Determine the [x, y] coordinate at the center of the cell enclosing the given text.  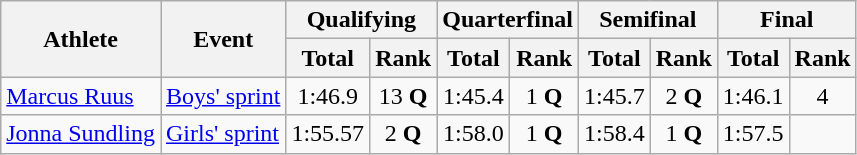
Girls' sprint [222, 134]
1:45.4 [474, 96]
1:55.57 [328, 134]
1:57.5 [753, 134]
1:46.9 [328, 96]
Athlete [81, 39]
13 Q [404, 96]
Qualifying [362, 20]
1:58.0 [474, 134]
1:58.4 [614, 134]
Semifinal [648, 20]
1:46.1 [753, 96]
1:45.7 [614, 96]
Marcus Ruus [81, 96]
Final [786, 20]
Boys' sprint [222, 96]
Jonna Sundling [81, 134]
4 [822, 96]
Quarterfinal [508, 20]
Event [222, 39]
